Find where the given text appears and provide that cell's center as (x, y) coordinate. 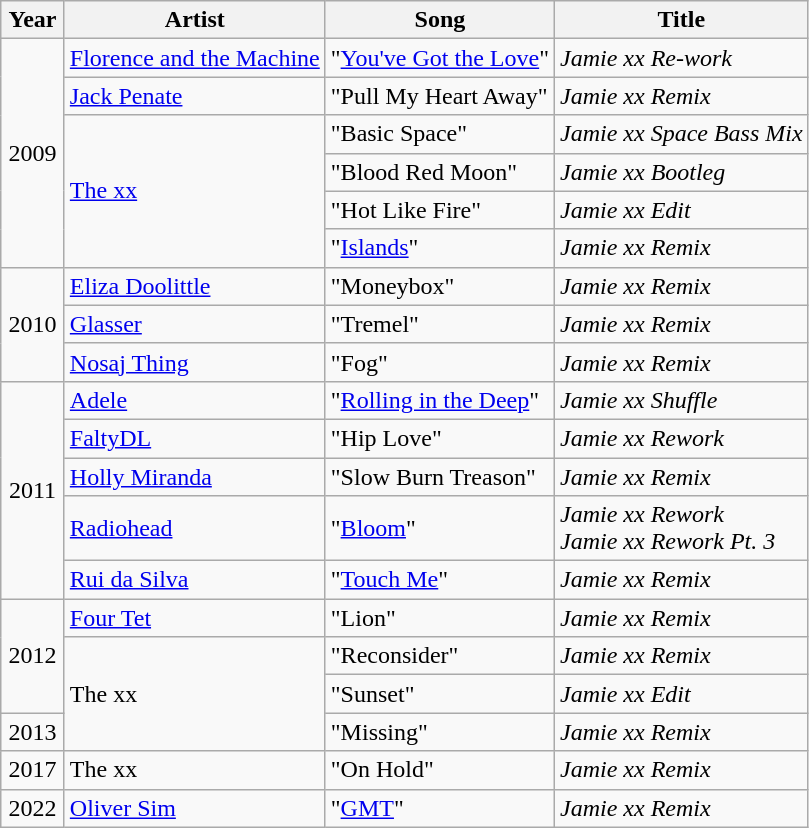
"Missing" (440, 732)
Jamie xx Bootleg (681, 172)
"Blood Red Moon" (440, 172)
"Touch Me" (440, 580)
Artist (194, 20)
Florence and the Machine (194, 58)
Oliver Sim (194, 808)
"On Hold" (440, 770)
Four Tet (194, 618)
"Islands" (440, 248)
Jamie xx ReworkJamie xx Rework Pt. 3 (681, 528)
"Slow Burn Treason" (440, 477)
2022 (33, 808)
"Reconsider" (440, 656)
"Basic Space" (440, 134)
2009 (33, 153)
2012 (33, 656)
"Tremel" (440, 324)
Jamie xx Shuffle (681, 400)
Year (33, 20)
Holly Miranda (194, 477)
Glasser (194, 324)
Adele (194, 400)
2013 (33, 732)
Jamie xx Space Bass Mix (681, 134)
Eliza Doolittle (194, 286)
FaltyDL (194, 438)
"Hot Like Fire" (440, 210)
"Sunset" (440, 694)
Jack Penate (194, 96)
"GMT" (440, 808)
2011 (33, 490)
Nosaj Thing (194, 362)
Jamie xx Re-work (681, 58)
"Moneybox" (440, 286)
2010 (33, 324)
"Rolling in the Deep" (440, 400)
"Fog" (440, 362)
Radiohead (194, 528)
2017 (33, 770)
Jamie xx Rework (681, 438)
"Hip Love" (440, 438)
"Lion" (440, 618)
"Pull My Heart Away" (440, 96)
Song (440, 20)
Rui da Silva (194, 580)
Title (681, 20)
"You've Got the Love" (440, 58)
"Bloom" (440, 528)
